Determine the [x, y] coordinate at the center of the cell enclosing the given text.  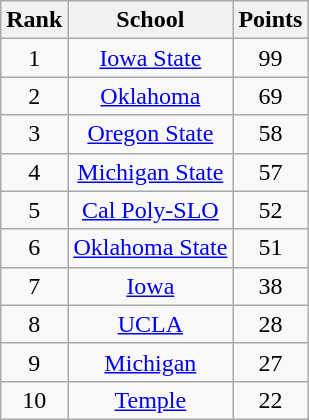
7 [34, 286]
Points [270, 20]
Rank [34, 20]
Michigan [150, 362]
57 [270, 172]
52 [270, 210]
27 [270, 362]
School [150, 20]
8 [34, 324]
9 [34, 362]
6 [34, 248]
UCLA [150, 324]
69 [270, 96]
2 [34, 96]
51 [270, 248]
38 [270, 286]
1 [34, 58]
Iowa [150, 286]
99 [270, 58]
Oklahoma State [150, 248]
5 [34, 210]
Cal Poly-SLO [150, 210]
3 [34, 134]
Michigan State [150, 172]
22 [270, 400]
Oklahoma [150, 96]
Oregon State [150, 134]
28 [270, 324]
Iowa State [150, 58]
58 [270, 134]
4 [34, 172]
10 [34, 400]
Temple [150, 400]
